Return [X, Y] of the center of cell containing provided text 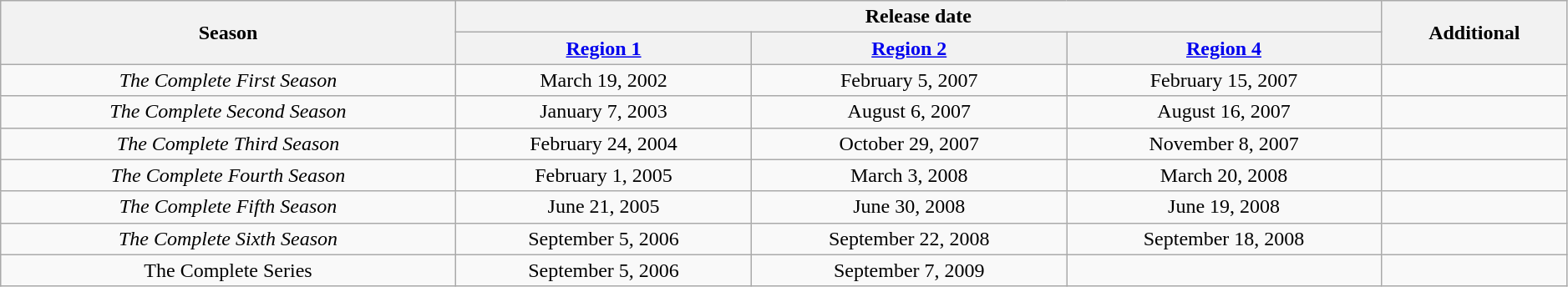
February 24, 2004 [603, 143]
March 20, 2008 [1225, 175]
October 29, 2007 [909, 143]
Region 2 [909, 48]
June 30, 2008 [909, 207]
March 19, 2002 [603, 80]
June 19, 2008 [1225, 207]
The Complete First Season [228, 80]
February 1, 2005 [603, 175]
The Complete Fifth Season [228, 207]
September 18, 2008 [1225, 239]
Additional [1474, 33]
September 22, 2008 [909, 239]
The Complete Fourth Season [228, 175]
November 8, 2007 [1225, 143]
June 21, 2005 [603, 207]
Region 1 [603, 48]
August 16, 2007 [1225, 112]
August 6, 2007 [909, 112]
The Complete Second Season [228, 112]
The Complete Sixth Season [228, 239]
The Complete Series [228, 270]
February 5, 2007 [909, 80]
Region 4 [1225, 48]
September 7, 2009 [909, 270]
Release date [918, 17]
Season [228, 33]
March 3, 2008 [909, 175]
January 7, 2003 [603, 112]
February 15, 2007 [1225, 80]
The Complete Third Season [228, 143]
